Scan for the cell matching the given text and deliver its [X, Y] coordinate at center. 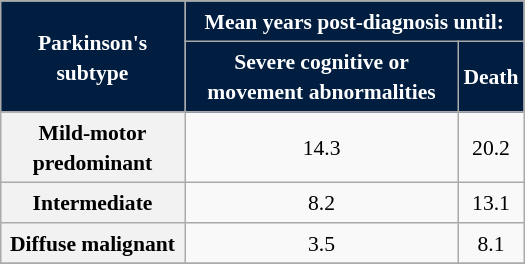
8.2 [322, 203]
13.1 [490, 203]
Intermediate [92, 203]
14.3 [322, 148]
8.1 [490, 243]
Parkinson's subtype [92, 56]
Death [490, 78]
Diffuse malignant [92, 243]
3.5 [322, 243]
Mild-motor predominant [92, 148]
Severe cognitive or movement abnormalities [322, 78]
Mean years post-diagnosis until: [354, 21]
20.2 [490, 148]
